Return the (x, y) coordinate for the center point of the cell that contains the specified text.  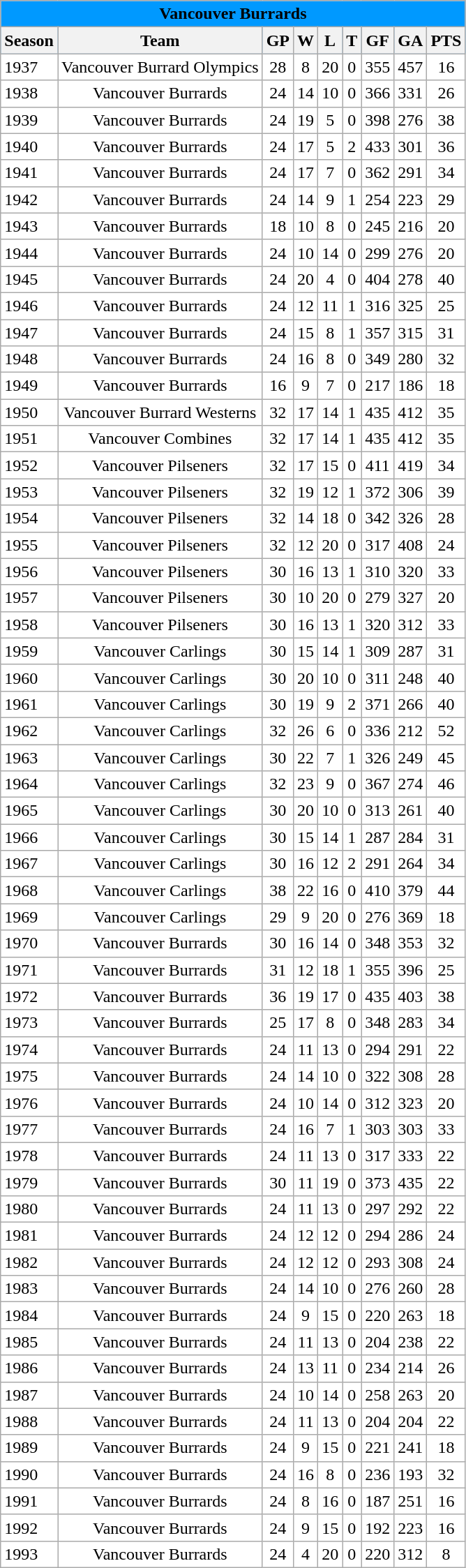
323 (410, 1103)
404 (378, 279)
238 (410, 1342)
1951 (29, 439)
217 (378, 386)
357 (378, 333)
299 (378, 253)
Team (160, 40)
1991 (29, 1501)
1972 (29, 996)
274 (410, 784)
325 (410, 306)
292 (410, 1209)
1981 (29, 1236)
1966 (29, 837)
313 (378, 811)
362 (378, 173)
260 (410, 1289)
6 (331, 731)
1952 (29, 465)
1944 (29, 253)
264 (410, 864)
1977 (29, 1129)
PTS (446, 40)
1945 (29, 279)
369 (410, 917)
411 (378, 465)
Vancouver Combines (160, 439)
258 (378, 1395)
457 (410, 67)
367 (378, 784)
261 (410, 811)
1990 (29, 1474)
1973 (29, 1023)
214 (410, 1368)
1938 (29, 94)
1975 (29, 1076)
45 (446, 757)
309 (378, 651)
297 (378, 1209)
398 (378, 120)
327 (410, 598)
52 (446, 731)
1970 (29, 943)
301 (410, 147)
316 (378, 306)
371 (378, 704)
311 (378, 678)
336 (378, 731)
283 (410, 1023)
192 (378, 1528)
T (352, 40)
1978 (29, 1156)
1948 (29, 359)
1959 (29, 651)
1992 (29, 1528)
1965 (29, 811)
331 (410, 94)
1942 (29, 200)
349 (378, 359)
1956 (29, 572)
342 (378, 518)
39 (446, 492)
Vancouver Burrard Olympics (160, 67)
322 (378, 1076)
379 (410, 890)
245 (378, 226)
408 (410, 545)
1958 (29, 625)
1954 (29, 518)
236 (378, 1474)
1950 (29, 412)
1961 (29, 704)
212 (410, 731)
Vancouver Burrard Westerns (160, 412)
293 (378, 1262)
248 (410, 678)
284 (410, 837)
1949 (29, 386)
187 (378, 1501)
1937 (29, 67)
1957 (29, 598)
1980 (29, 1209)
193 (410, 1474)
1984 (29, 1315)
1962 (29, 731)
419 (410, 465)
266 (410, 704)
353 (410, 943)
249 (410, 757)
1976 (29, 1103)
1979 (29, 1183)
315 (410, 333)
L (331, 40)
Season (29, 40)
433 (378, 147)
280 (410, 359)
1985 (29, 1342)
1967 (29, 864)
1943 (29, 226)
1953 (29, 492)
1969 (29, 917)
410 (378, 890)
1982 (29, 1262)
W (306, 40)
1974 (29, 1050)
1947 (29, 333)
1939 (29, 120)
1986 (29, 1368)
44 (446, 890)
1983 (29, 1289)
46 (446, 784)
366 (378, 94)
373 (378, 1183)
1971 (29, 970)
1960 (29, 678)
1963 (29, 757)
1940 (29, 147)
396 (410, 970)
279 (378, 598)
GA (410, 40)
310 (378, 572)
1955 (29, 545)
1941 (29, 173)
216 (410, 226)
372 (378, 492)
1964 (29, 784)
GF (378, 40)
278 (410, 279)
241 (410, 1448)
221 (378, 1448)
1988 (29, 1421)
23 (306, 784)
286 (410, 1236)
306 (410, 492)
234 (378, 1368)
GP (278, 40)
403 (410, 996)
1989 (29, 1448)
251 (410, 1501)
1987 (29, 1395)
1946 (29, 306)
186 (410, 386)
254 (378, 200)
1993 (29, 1554)
333 (410, 1156)
1968 (29, 890)
